Output the [X, Y] coordinate of the center of the cell containing the given text.  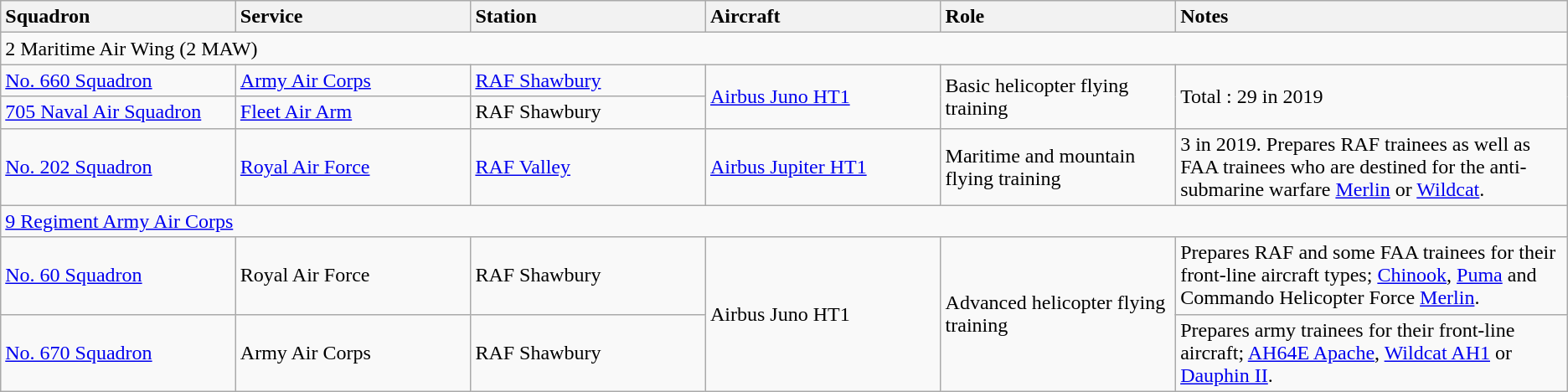
Advanced helicopter flying training [1059, 314]
Airbus Jupiter HT1 [823, 167]
9 Regiment Army Air Corps [784, 221]
Basic helicopter flying training [1059, 96]
No. 60 Squadron [119, 276]
No. 202 Squadron [119, 167]
Prepares RAF and some FAA trainees for their front-line aircraft types; Chinook, Puma and Commando Helicopter Force Merlin. [1372, 276]
No. 670 Squadron [119, 353]
Service [353, 17]
Notes [1372, 17]
Aircraft [823, 17]
Fleet Air Arm [353, 112]
Prepares army trainees for their front-line aircraft; AH64E Apache, Wildcat AH1 or Dauphin II. [1372, 353]
Station [588, 17]
No. 660 Squadron [119, 80]
Squadron [119, 17]
Maritime and mountain flying training [1059, 167]
2 Maritime Air Wing (2 MAW) [784, 49]
Role [1059, 17]
RAF Valley [588, 167]
705 Naval Air Squadron [119, 112]
3 in 2019. Prepares RAF trainees as well as FAA trainees who are destined for the anti-submarine warfare Merlin or Wildcat. [1372, 167]
Total : 29 in 2019 [1372, 96]
